From the cell containing the given text, extract its center point as [X, Y] coordinate. 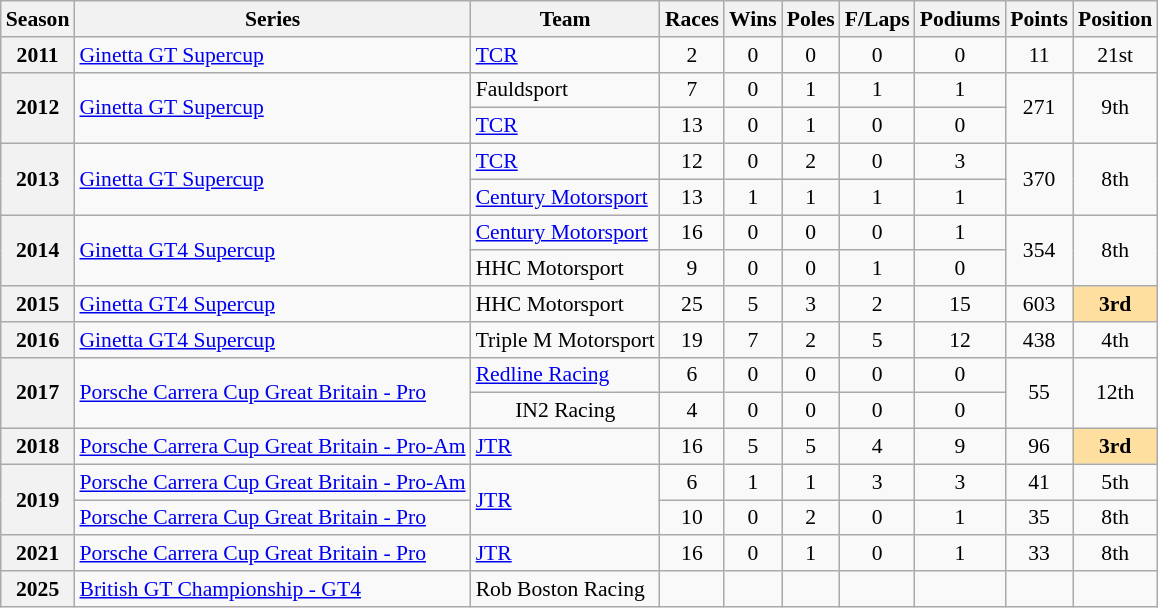
Points [1039, 19]
2014 [38, 250]
British GT Championship - GT4 [272, 589]
2015 [38, 304]
Wins [753, 19]
33 [1039, 554]
2019 [38, 500]
Position [1115, 19]
370 [1039, 180]
10 [692, 518]
603 [1039, 304]
96 [1039, 447]
4th [1115, 340]
2021 [38, 554]
41 [1039, 482]
5th [1115, 482]
Fauldsport [566, 90]
11 [1039, 55]
Podiums [960, 19]
2016 [38, 340]
2025 [38, 589]
Rob Boston Racing [566, 589]
9th [1115, 108]
Redline Racing [566, 375]
25 [692, 304]
271 [1039, 108]
2017 [38, 392]
2011 [38, 55]
19 [692, 340]
55 [1039, 392]
15 [960, 304]
Team [566, 19]
35 [1039, 518]
2013 [38, 180]
Series [272, 19]
2012 [38, 108]
438 [1039, 340]
IN2 Racing [566, 411]
21st [1115, 55]
354 [1039, 250]
Poles [811, 19]
Season [38, 19]
2018 [38, 447]
F/Laps [878, 19]
Races [692, 19]
12th [1115, 392]
Triple M Motorsport [566, 340]
